Return (x, y) of the center of cell containing provided text 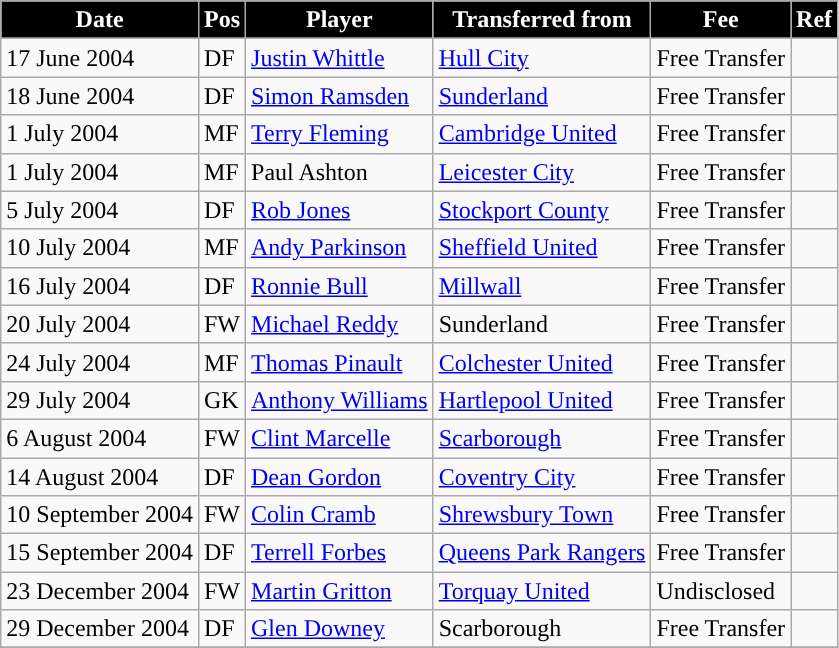
24 July 2004 (100, 362)
Undisclosed (721, 591)
Colchester United (542, 362)
5 July 2004 (100, 210)
Pos (222, 20)
Torquay United (542, 591)
29 December 2004 (100, 629)
Queens Park Rangers (542, 553)
18 June 2004 (100, 96)
20 July 2004 (100, 324)
6 August 2004 (100, 438)
Simon Ramsden (340, 96)
Thomas Pinault (340, 362)
Millwall (542, 286)
17 June 2004 (100, 58)
Terrell Forbes (340, 553)
Anthony Williams (340, 400)
Paul Ashton (340, 172)
GK (222, 400)
Player (340, 20)
Michael Reddy (340, 324)
Colin Cramb (340, 515)
Fee (721, 20)
Sheffield United (542, 248)
Andy Parkinson (340, 248)
10 September 2004 (100, 515)
Rob Jones (340, 210)
Glen Downey (340, 629)
Date (100, 20)
Ronnie Bull (340, 286)
Leicester City (542, 172)
16 July 2004 (100, 286)
15 September 2004 (100, 553)
Shrewsbury Town (542, 515)
23 December 2004 (100, 591)
10 July 2004 (100, 248)
Cambridge United (542, 134)
Transferred from (542, 20)
Ref (814, 20)
Coventry City (542, 477)
Martin Gritton (340, 591)
Hartlepool United (542, 400)
Dean Gordon (340, 477)
Clint Marcelle (340, 438)
14 August 2004 (100, 477)
29 July 2004 (100, 400)
Stockport County (542, 210)
Justin Whittle (340, 58)
Hull City (542, 58)
Terry Fleming (340, 134)
